From the cell containing the given text, extract its center point as [X, Y] coordinate. 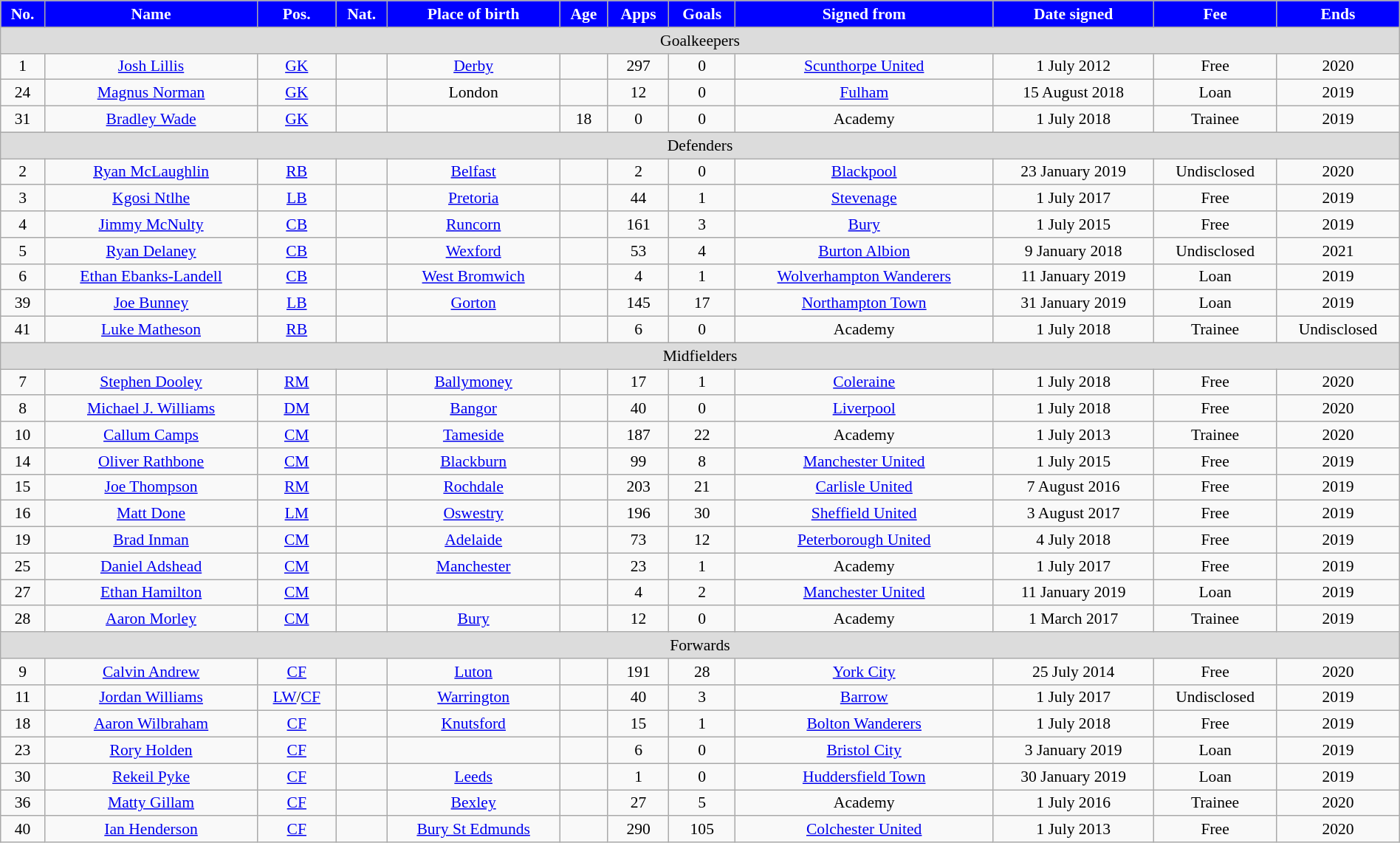
203 [638, 487]
Oliver Rathbone [151, 461]
Age [584, 14]
Matty Gillam [151, 803]
No. [23, 14]
Forwards [700, 645]
16 [23, 514]
Scunthorpe United [864, 66]
Calvin Andrew [151, 672]
Jordan Williams [151, 698]
London [474, 93]
25 [23, 566]
Carlisle United [864, 487]
Date signed [1074, 14]
Northampton Town [864, 303]
Wolverhampton Wanderers [864, 277]
11 [23, 698]
Barrow [864, 698]
14 [23, 461]
41 [23, 330]
Joe Thompson [151, 487]
Pretoria [474, 199]
Name [151, 14]
Manchester [474, 566]
Signed from [864, 14]
Fulham [864, 93]
15 August 2018 [1074, 93]
Ethan Hamilton [151, 593]
Coleraine [864, 382]
York City [864, 672]
Huddersfield Town [864, 777]
44 [638, 199]
Ian Henderson [151, 830]
Callum Camps [151, 435]
Magnus Norman [151, 93]
7 August 2016 [1074, 487]
LM [297, 514]
Jimmy McNulty [151, 224]
39 [23, 303]
Midfielders [700, 356]
Colchester United [864, 830]
Peterborough United [864, 540]
1 July 2012 [1074, 66]
Liverpool [864, 409]
Pos. [297, 14]
Luke Matheson [151, 330]
36 [23, 803]
Rekeil Pyke [151, 777]
Luton [474, 672]
Blackpool [864, 172]
Bolton Wanderers [864, 724]
Adelaide [474, 540]
West Bromwich [474, 277]
Kgosi Ntlhe [151, 199]
DM [297, 409]
Daniel Adshead [151, 566]
Runcorn [474, 224]
145 [638, 303]
Rochdale [474, 487]
Ryan McLaughlin [151, 172]
Matt Done [151, 514]
3 August 2017 [1074, 514]
Ends [1338, 14]
53 [638, 251]
9 [23, 672]
297 [638, 66]
Aaron Wilbraham [151, 724]
2021 [1338, 251]
Wexford [474, 251]
23 January 2019 [1074, 172]
187 [638, 435]
LW/CF [297, 698]
7 [23, 382]
Gorton [474, 303]
25 July 2014 [1074, 672]
Ballymoney [474, 382]
Tameside [474, 435]
Joe Bunney [151, 303]
Bristol City [864, 751]
Leeds [474, 777]
1 March 2017 [1074, 619]
Derby [474, 66]
Sheffield United [864, 514]
Ethan Ebanks-Landell [151, 277]
Nat. [362, 14]
Defenders [700, 145]
Burton Albion [864, 251]
290 [638, 830]
Place of birth [474, 14]
10 [23, 435]
105 [702, 830]
Fee [1215, 14]
24 [23, 93]
73 [638, 540]
Oswestry [474, 514]
Ryan Delaney [151, 251]
Brad Inman [151, 540]
99 [638, 461]
9 January 2018 [1074, 251]
Blackburn [474, 461]
22 [702, 435]
3 January 2019 [1074, 751]
Goalkeepers [700, 41]
Josh Lillis [151, 66]
Bradley Wade [151, 120]
Apps [638, 14]
Knutsford [474, 724]
Michael J. Williams [151, 409]
Rory Holden [151, 751]
21 [702, 487]
Goals [702, 14]
161 [638, 224]
Belfast [474, 172]
Bexley [474, 803]
Aaron Morley [151, 619]
Warrington [474, 698]
Stevenage [864, 199]
4 July 2018 [1074, 540]
31 January 2019 [1074, 303]
Stephen Dooley [151, 382]
Bury St Edmunds [474, 830]
30 January 2019 [1074, 777]
Bangor [474, 409]
19 [23, 540]
1 July 2016 [1074, 803]
31 [23, 120]
191 [638, 672]
196 [638, 514]
